Extract the (x, y) coordinate from the center of the cell holding the provided text.  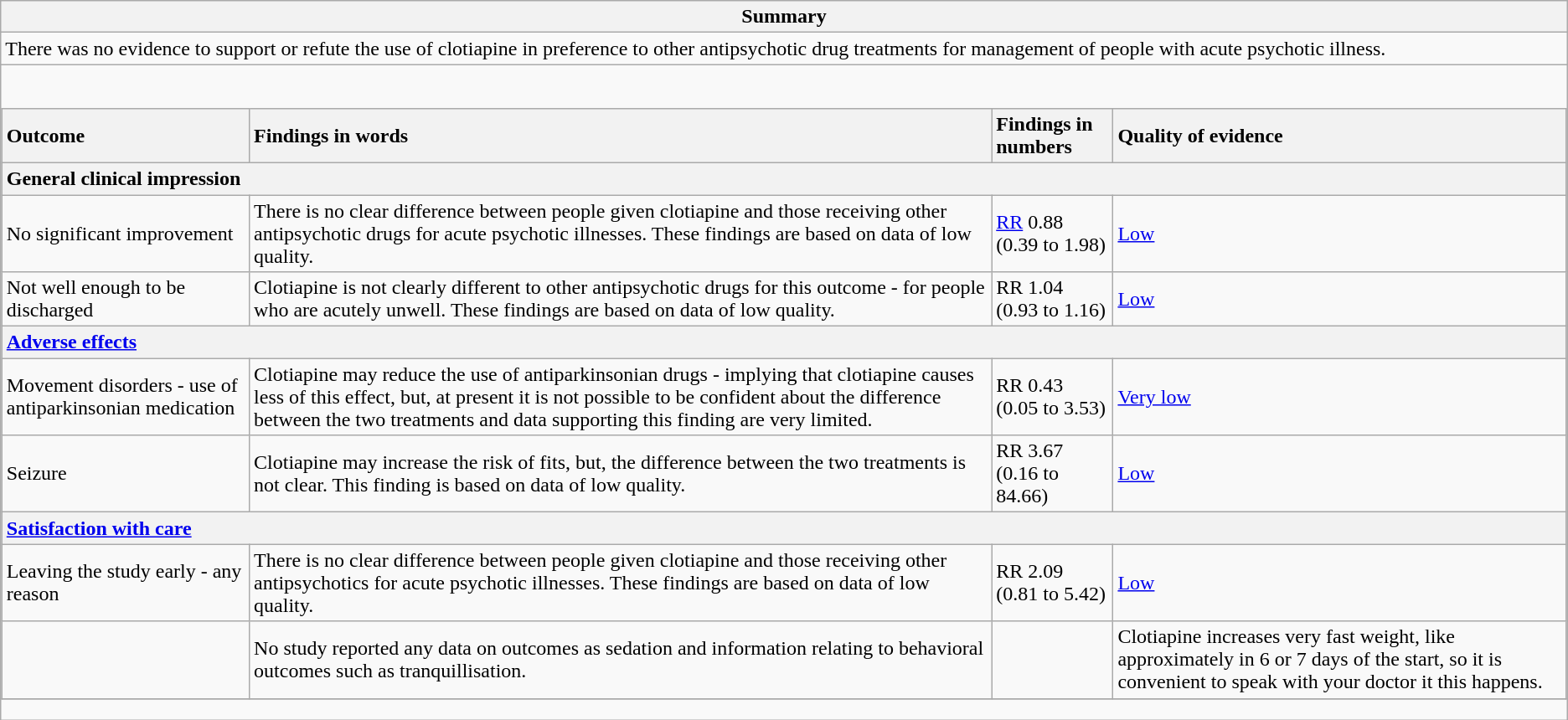
Movement disorders - use of antiparkinsonian medication (126, 397)
Seizure (126, 474)
Very low (1340, 397)
Leaving the study early - any reason (126, 583)
Findings in words (621, 136)
RR 0.88 (0.39 to 1.98) (1052, 233)
Findings in numbers (1052, 136)
Clotiapine increases very fast weight, like approximately in 6 or 7 days of the start, so it is convenient to speak with your doctor it this happens. (1340, 660)
Outcome (126, 136)
General clinical impression (784, 178)
No significant improvement (126, 233)
Summary (784, 17)
Quality of evidence (1340, 136)
No study reported any data on outcomes as sedation and information relating to behavioral outcomes such as tranquillisation. (621, 660)
Adverse effects (784, 342)
RR 2.09 (0.81 to 5.42) (1052, 583)
RR 0.43 (0.05 to 3.53) (1052, 397)
Not well enough to be discharged (126, 300)
Clotiapine may increase the risk of fits, but, the difference between the two treatments is not clear. This finding is based on data of low quality. (621, 474)
Satisfaction with care (784, 528)
RR 3.67 (0.16 to 84.66) (1052, 474)
RR 1.04 (0.93 to 1.16) (1052, 300)
